Identify which cell holds the provided text, then report its (x, y) central coordinate. 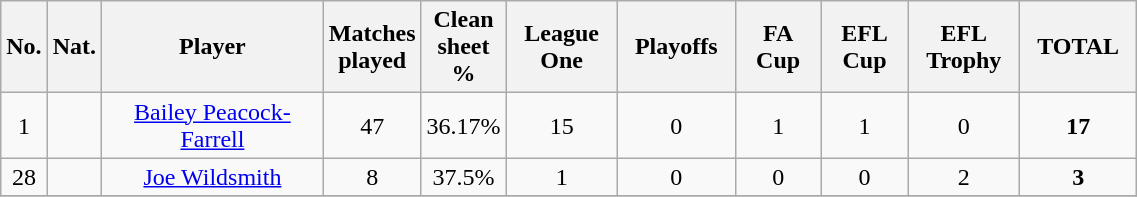
37.5% (464, 177)
Clean sheet % (464, 47)
Nat. (74, 47)
17 (1078, 126)
8 (372, 177)
Matches played (372, 47)
Joe Wildsmith (213, 177)
No. (24, 47)
15 (562, 126)
Player (213, 47)
47 (372, 126)
EFL Trophy (964, 47)
TOTAL (1078, 47)
Bailey Peacock-Farrell (213, 126)
2 (964, 177)
EFL Cup (864, 47)
FA Cup (778, 47)
36.17% (464, 126)
28 (24, 177)
League One (562, 47)
Playoffs (676, 47)
3 (1078, 177)
